Detect which cell encompasses the target text, then output its (x, y) center coordinate. 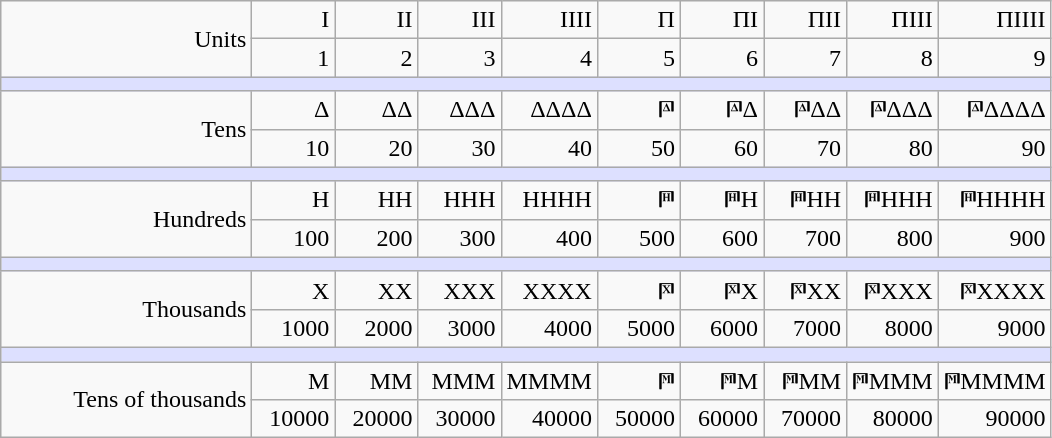
𐅆ΧΧ (806, 290)
700 (806, 238)
4000 (549, 328)
2 (376, 58)
ΠI (722, 20)
ΠIIII (994, 20)
ΔΔΔ (460, 110)
3000 (460, 328)
60 (722, 148)
Hundreds (126, 219)
ΠII (806, 20)
800 (893, 238)
𐅆Χ (722, 290)
𐅅Η (722, 200)
Η (294, 200)
ΗΗΗΗ (549, 200)
ΧΧΧ (460, 290)
ΧΧΧΧ (549, 290)
𐅄ΔΔΔ (893, 110)
70 (806, 148)
𐅅ΗΗΗΗ (994, 200)
ΔΔΔΔ (549, 110)
7000 (806, 328)
10000 (294, 419)
𐅄 (638, 110)
𐅆 (638, 290)
200 (376, 238)
90000 (994, 419)
Δ (294, 110)
𐅄Δ (722, 110)
Tens (126, 129)
II (376, 20)
III (460, 20)
50 (638, 148)
ΧΧ (376, 290)
50000 (638, 419)
70000 (806, 419)
𐅆ΧΧΧΧ (994, 290)
𐅄ΔΔΔΔ (994, 110)
𐅅 (638, 200)
400 (549, 238)
500 (638, 238)
3 (460, 58)
5 (638, 58)
40000 (549, 419)
300 (460, 238)
𐅇Μ (722, 381)
Units (126, 39)
Χ (294, 290)
ΠIII (893, 20)
ΗΗ (376, 200)
600 (722, 238)
900 (994, 238)
𐅇ΜΜ (806, 381)
5000 (638, 328)
20 (376, 148)
ΗΗΗ (460, 200)
Tens of thousands (126, 400)
9000 (994, 328)
𐅆ΧΧΧ (893, 290)
ΜΜΜ (460, 381)
8000 (893, 328)
𐅇ΜΜΜΜ (994, 381)
6000 (722, 328)
80 (893, 148)
𐅄ΔΔ (806, 110)
9 (994, 58)
20000 (376, 419)
𐅅ΗΗΗ (893, 200)
10 (294, 148)
1 (294, 58)
80000 (893, 419)
ΜΜΜΜ (549, 381)
𐅇 (638, 381)
1000 (294, 328)
Μ (294, 381)
60000 (722, 419)
100 (294, 238)
𐅅ΗΗ (806, 200)
30000 (460, 419)
ΜΜ (376, 381)
6 (722, 58)
Ι (294, 20)
40 (549, 148)
90 (994, 148)
𐅇ΜΜΜ (893, 381)
Thousands (126, 309)
Π (638, 20)
4 (549, 58)
7 (806, 58)
ΔΔ (376, 110)
30 (460, 148)
IIII (549, 20)
2000 (376, 328)
8 (893, 58)
